Return the (X, Y) coordinate for the center point of the cell that contains the specified text.  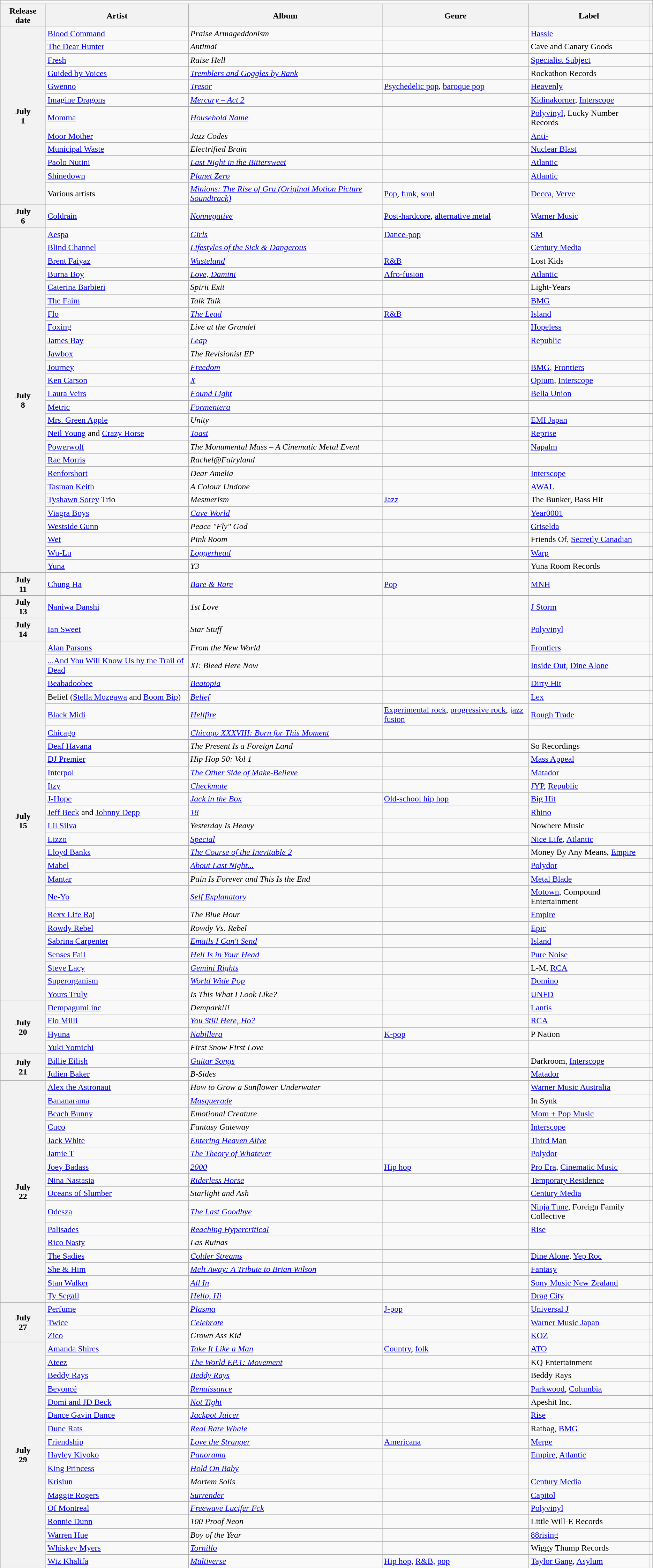
Odesza (117, 1212)
Tresor (285, 86)
You Still Here, Ho? (285, 1021)
Raise Hell (285, 60)
Flo (117, 314)
Beabadoobee (117, 684)
Gwenno (117, 86)
Plasma (285, 1309)
...And You Will Know Us by the Trail of Dead (117, 665)
Hyuna (117, 1034)
Rockathon Records (589, 73)
Fantasy Gateway (285, 1127)
Jazz (456, 500)
BMG (589, 301)
Toast (285, 434)
Melt Away: A Tribute to Brian Wilson (285, 1269)
She & Him (117, 1269)
Beach Bunny (117, 1114)
J Storm (589, 607)
Chicago XXXVIII: Born for This Moment (285, 733)
Spirit Exit (285, 287)
Nabillera (285, 1034)
Love the Stranger (285, 1442)
Electrified Brain (285, 149)
Napalm (589, 447)
Minions: The Rise of Gru (Original Motion Picture Soundtrack) (285, 194)
Of Montreal (117, 1508)
Interpol (117, 772)
Label (589, 15)
In Synk (589, 1100)
The Blue Hour (285, 915)
Oceans of Slumber (117, 1193)
Amanda Shires (117, 1349)
Domino (589, 981)
Empire, Atlantic (589, 1455)
Krisiun (117, 1482)
Cave and Canary Goods (589, 47)
Jack White (117, 1140)
Dune Rats (117, 1428)
Unity (285, 420)
Perfume (117, 1309)
Mass Appeal (589, 759)
The Other Side of Make-Believe (285, 772)
DJ Premier (117, 759)
Leap (285, 340)
Tornillo (285, 1548)
Dirty Hit (589, 684)
Lex (589, 697)
Yours Truly (117, 994)
Ken Carson (117, 380)
Grown Ass Kid (285, 1336)
Zico (117, 1336)
Superorganism (117, 981)
18 (285, 812)
Flo Milli (117, 1021)
Coldrain (117, 216)
Freedom (285, 367)
Live at the Grandel (285, 327)
Tyshawn Sorey Trio (117, 500)
Afro-fusion (456, 274)
Wiz Khalifa (117, 1561)
July20 (23, 1027)
Frontiers (589, 648)
Self Explanatory (285, 897)
Nuclear Blast (589, 149)
KOZ (589, 1336)
Lifestyles of the Sick & Dangerous (285, 248)
Paolo Nutini (117, 162)
Starlight and Ash (285, 1193)
Hip Hop 50: Vol 1 (285, 759)
July13 (23, 607)
Burna Boy (117, 274)
Dempagumi.inc (117, 1008)
Boy of the Year (285, 1535)
Wet (117, 540)
Yuna (117, 566)
King Princess (117, 1468)
Friendship (117, 1442)
July22 (23, 1191)
July15 (23, 821)
Take It Like a Man (285, 1349)
Colder Streams (285, 1256)
Love, Damini (285, 274)
Caterina Barbieri (117, 287)
Money By Any Means, Empire (589, 852)
Municipal Waste (117, 149)
Psychedelic pop, baroque pop (456, 86)
Darkroom, Interscope (589, 1061)
July1 (23, 116)
Is This What I Look Like? (285, 994)
Rae Morris (117, 460)
James Bay (117, 340)
Anti- (589, 136)
Hell Is in Your Head (285, 955)
Fresh (117, 60)
Warren Hue (117, 1535)
Panorama (285, 1455)
The Dear Hunter (117, 47)
The Faim (117, 301)
Beyoncé (117, 1389)
Lloyd Banks (117, 852)
Imagine Dragons (117, 100)
X (285, 380)
Surrender (285, 1495)
Mantar (117, 879)
Warner Music Japan (589, 1322)
Guitar Songs (285, 1061)
Hellfire (285, 715)
Planet Zero (285, 175)
Antimai (285, 47)
Joey Badass (117, 1167)
July11 (23, 584)
Yesterday Is Heavy (285, 826)
Naniwa Danshi (117, 607)
UNFD (589, 994)
Wiggy Thump Records (589, 1548)
Sabrina Carpenter (117, 941)
Last Night in the Bittersweet (285, 162)
J-Hope (117, 799)
Mrs. Green Apple (117, 420)
Wu-Lu (117, 553)
The World EP.1: Movement (285, 1362)
Bananarama (117, 1100)
Jamie T (117, 1154)
Rowdy Rebel (117, 928)
Chicago (117, 733)
Genre (456, 15)
Year0001 (589, 513)
Journey (117, 367)
MNH (589, 584)
Capitol (589, 1495)
Palisades (117, 1229)
Emotional Creature (285, 1114)
Maggie Rogers (117, 1495)
Rowdy Vs. Rebel (285, 928)
July27 (23, 1322)
Real Rare Whale (285, 1428)
Yuna Room Records (589, 566)
Metric (117, 407)
How to Grow a Sunflower Underwater (285, 1087)
Artist (117, 15)
First Snow First Love (285, 1047)
Domi and JD Beck (117, 1402)
Lost Kids (589, 261)
Rexx Life Raj (117, 915)
Masquerade (285, 1100)
July29 (23, 1455)
Griselda (589, 526)
Belief (285, 697)
Cave World (285, 513)
ATO (589, 1349)
Celebrate (285, 1322)
J-pop (456, 1309)
Entering Heaven Alive (285, 1140)
Bare & Rare (285, 584)
Polyvinyl, Lucky Number Records (589, 118)
Epic (589, 928)
XI: Bleed Here Now (285, 665)
Las Ruinas (285, 1243)
Black Midi (117, 715)
Ty Segall (117, 1296)
The Lead (285, 314)
Found Light (285, 393)
Album (285, 15)
Pop (456, 584)
From the New World (285, 648)
Lantis (589, 1008)
Pop, funk, soul (456, 194)
Alex the Astronaut (117, 1087)
Ratbag, BMG (589, 1428)
Little Will-E Records (589, 1521)
Yuki Yomichi (117, 1047)
Whiskey Myers (117, 1548)
Not Tight (285, 1402)
Viagra Boys (117, 513)
1st Love (285, 607)
Hip hop (456, 1167)
Ne-Yo (117, 897)
Stan Walker (117, 1282)
Fantasy (589, 1269)
Mortem Solis (285, 1482)
Motown, Compound Entertainment (589, 897)
Peace "Fly" God (285, 526)
AWAL (589, 487)
Dear Amelia (285, 473)
Old-school hip hop (456, 799)
Moor Mother (117, 136)
Hip hop, R&B, pop (456, 1561)
Senses Fail (117, 955)
Nice Life, Atlantic (589, 839)
Brent Faiyaz (117, 261)
Country, folk (456, 1349)
Neil Young and Crazy Horse (117, 434)
SM (589, 234)
Special (285, 839)
Pure Noise (589, 955)
Deaf Havana (117, 746)
2000 (285, 1167)
Mesmerism (285, 500)
July21 (23, 1067)
Jawbox (117, 354)
Temporary Residence (589, 1180)
Billie Eilish (117, 1061)
Formentera (285, 407)
Praise Armageddonism (285, 33)
Drag City (589, 1296)
Guided by Voices (117, 73)
Julien Baker (117, 1074)
Hopeless (589, 327)
Jazz Codes (285, 136)
Bella Union (589, 393)
Kidinakorner, Interscope (589, 100)
Merge (589, 1442)
Warner Music (589, 216)
July6 (23, 216)
Americana (456, 1442)
Hold On Baby (285, 1468)
The Last Goodbye (285, 1212)
A Colour Undone (285, 487)
Release date (23, 15)
Jeff Beck and Johnny Depp (117, 812)
Renforshort (117, 473)
Checkmate (285, 786)
Westside Gunn (117, 526)
Universal J (589, 1309)
Pain Is Forever and This Is the End (285, 879)
Rough Trade (589, 715)
Heavenly (589, 86)
Cuco (117, 1127)
So Recordings (589, 746)
Ronnie Dunn (117, 1521)
Jackpot Juicer (285, 1415)
Hassle (589, 33)
Third Man (589, 1140)
The Course of the Inevitable 2 (285, 852)
Warp (589, 553)
Dine Alone, Yep Roc (589, 1256)
Lizzo (117, 839)
Mabel (117, 865)
EMI Japan (589, 420)
Ninja Tune, Foreign Family Collective (589, 1212)
World Wide Pop (285, 981)
Lil Silva (117, 826)
Shinedown (117, 175)
Sony Music New Zealand (589, 1282)
Ian Sweet (117, 629)
Rhino (589, 812)
Freewave Lucifer Fck (285, 1508)
Jack in the Box (285, 799)
Parkwood, Columbia (589, 1389)
K-pop (456, 1034)
The Bunker, Bass Hit (589, 500)
Steve Lacy (117, 968)
L-M, RCA (589, 968)
Momma (117, 118)
July14 (23, 629)
Alan Parsons (117, 648)
The Present Is a Foreign Land (285, 746)
Twice (117, 1322)
All In (285, 1282)
Dance Gavin Dance (117, 1415)
RCA (589, 1021)
Hayley Kiyoko (117, 1455)
Renaissance (285, 1389)
Specialist Subject (589, 60)
Itzy (117, 786)
Emails I Can't Send (285, 941)
Multiverse (285, 1561)
Hello, Hi (285, 1296)
P Nation (589, 1034)
Gemini Rights (285, 968)
Warner Music Australia (589, 1087)
Mom + Pop Music (589, 1114)
Y3 (285, 566)
Reaching Hypercritical (285, 1229)
KQ Entertainment (589, 1362)
Taylor Gang, Asylum (589, 1561)
Inside Out, Dine Alone (589, 665)
Dempark!!! (285, 1008)
Foxing (117, 327)
Various artists (117, 194)
Opium, Interscope (589, 380)
Powerwolf (117, 447)
Reprise (589, 434)
Ateez (117, 1362)
The Theory of Whatever (285, 1154)
Nina Nastasia (117, 1180)
Star Stuff (285, 629)
Apeshit Inc. (589, 1402)
Big Hit (589, 799)
Tremblers and Goggles by Rank (285, 73)
The Revisionist EP (285, 354)
Nowhere Music (589, 826)
Decca, Verve (589, 194)
100 Proof Neon (285, 1521)
The Monumental Mass – A Cinematic Metal Event (285, 447)
Blood Command (117, 33)
Dance-pop (456, 234)
The Sadies (117, 1256)
Loggerhead (285, 553)
Tasman Keith (117, 487)
Girls (285, 234)
Wasteland (285, 261)
Republic (589, 340)
Chung Ha (117, 584)
Light-Years (589, 287)
Empire (589, 915)
Rico Nasty (117, 1243)
BMG, Frontiers (589, 367)
Experimental rock, progressive rock, jazz fusion (456, 715)
About Last Night... (285, 865)
Pink Room (285, 540)
Rachel@Fairyland (285, 460)
Blind Channel (117, 248)
Laura Veirs (117, 393)
88rising (589, 1535)
Mercury – Act 2 (285, 100)
Aespa (117, 234)
Talk Talk (285, 301)
Nonnegative (285, 216)
Pro Era, Cinematic Music (589, 1167)
Riderless Horse (285, 1180)
B-Sides (285, 1074)
Belief (Stella Mozgawa and Boom Bip) (117, 697)
Metal Blade (589, 879)
July8 (23, 400)
Post-hardcore, alternative metal (456, 216)
Household Name (285, 118)
Friends Of, Secretly Canadian (589, 540)
Beatopia (285, 684)
JYP, Republic (589, 786)
